Output the (x, y) coordinate of the center of the cell containing the given text.  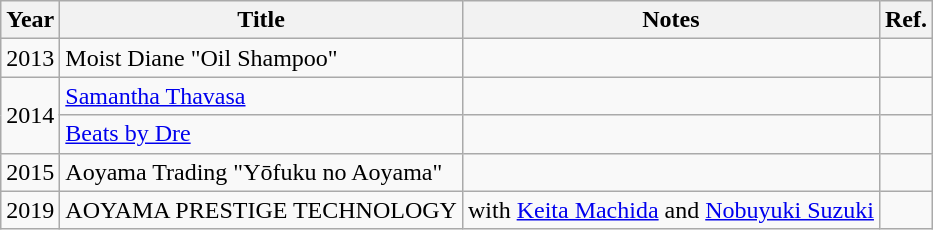
Title (262, 20)
2019 (30, 210)
2015 (30, 172)
Moist Diane "Oil Shampoo" (262, 58)
Notes (670, 20)
Samantha Thavasa (262, 96)
2013 (30, 58)
AOYAMA PRESTIGE TECHNOLOGY (262, 210)
Aoyama Trading "Yōfuku no Aoyama" (262, 172)
with Keita Machida and Nobuyuki Suzuki (670, 210)
Beats by Dre (262, 134)
2014 (30, 115)
Ref. (906, 20)
Year (30, 20)
